Return the [X, Y] coordinate for the center point of the cell that contains the specified text.  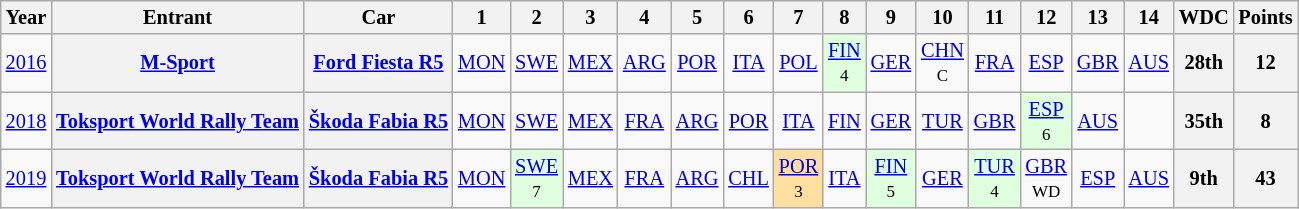
1 [482, 17]
2016 [26, 63]
35th [1204, 121]
10 [942, 17]
Ford Fiesta R5 [378, 63]
CHNC [942, 63]
FIN5 [891, 178]
SWE7 [536, 178]
WDC [1204, 17]
FIN4 [844, 63]
TUR4 [995, 178]
Points [1265, 17]
14 [1149, 17]
9th [1204, 178]
13 [1098, 17]
CHL [748, 178]
ESP6 [1046, 121]
5 [698, 17]
M-Sport [178, 63]
Entrant [178, 17]
28th [1204, 63]
11 [995, 17]
2019 [26, 178]
2 [536, 17]
9 [891, 17]
GBRWD [1046, 178]
POL [798, 63]
POR3 [798, 178]
7 [798, 17]
43 [1265, 178]
6 [748, 17]
FIN [844, 121]
3 [590, 17]
2018 [26, 121]
Year [26, 17]
TUR [942, 121]
4 [644, 17]
Car [378, 17]
